Scan for the cell matching the given text and deliver its (X, Y) coordinate at center. 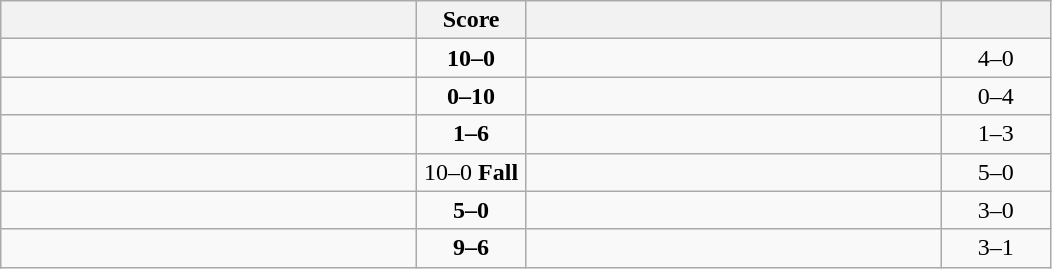
4–0 (996, 58)
1–3 (996, 134)
0–10 (472, 96)
10–0 (472, 58)
3–0 (996, 210)
0–4 (996, 96)
10–0 Fall (472, 172)
3–1 (996, 248)
9–6 (472, 248)
1–6 (472, 134)
Score (472, 20)
